Capture the cell that displays the provided text and extract its [x, y] central coordinate. 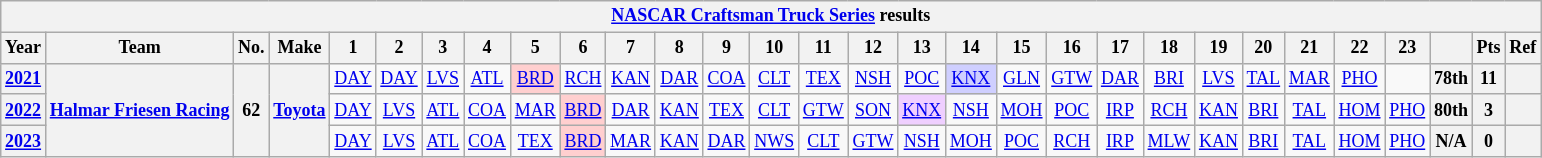
N/A [1452, 140]
2021 [24, 78]
7 [631, 48]
Pts [1488, 48]
22 [1360, 48]
NASCAR Craftsman Truck Series results [771, 16]
2022 [24, 110]
6 [583, 48]
SON [873, 110]
MLW [1168, 140]
15 [1022, 48]
2 [399, 48]
2023 [24, 140]
4 [488, 48]
Toyota [300, 110]
1 [353, 48]
5 [535, 48]
19 [1219, 48]
Ref [1523, 48]
Halmar Friesen Racing [139, 110]
9 [726, 48]
Team [139, 48]
16 [1072, 48]
21 [1309, 48]
78th [1452, 78]
Year [24, 48]
14 [970, 48]
GLN [1022, 78]
No. [252, 48]
10 [774, 48]
62 [252, 110]
13 [922, 48]
17 [1120, 48]
NWS [774, 140]
0 [1488, 140]
20 [1263, 48]
23 [1408, 48]
80th [1452, 110]
18 [1168, 48]
8 [679, 48]
12 [873, 48]
Make [300, 48]
